Detect which cell encompasses the target text, then output its (x, y) center coordinate. 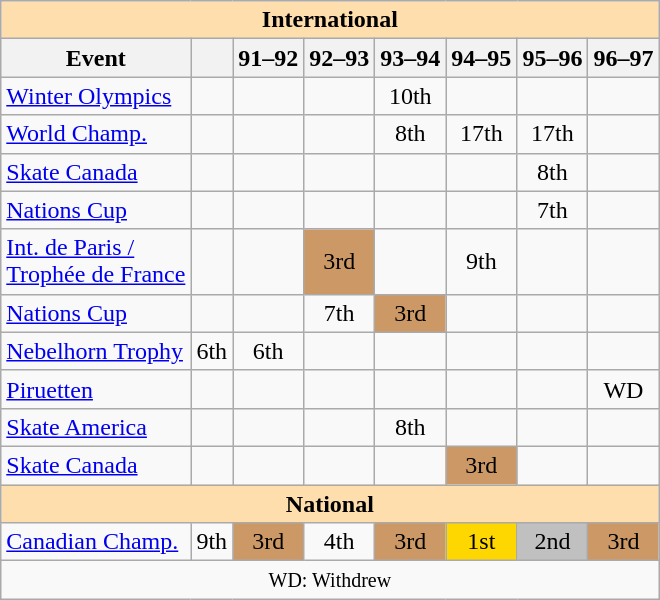
92–93 (340, 58)
Skate America (96, 427)
Event (96, 58)
95–96 (552, 58)
96–97 (624, 58)
Canadian Champ. (96, 542)
World Champ. (96, 134)
National (330, 503)
WD (624, 389)
Int. de Paris / Trophée de France (96, 262)
Nebelhorn Trophy (96, 351)
2nd (552, 542)
91–92 (268, 58)
Winter Olympics (96, 96)
1st (482, 542)
10th (410, 96)
93–94 (410, 58)
International (330, 20)
4th (340, 542)
WD: Withdrew (330, 580)
94–95 (482, 58)
Piruetten (96, 389)
